Output the (x, y) coordinate of the center of the cell containing the given text.  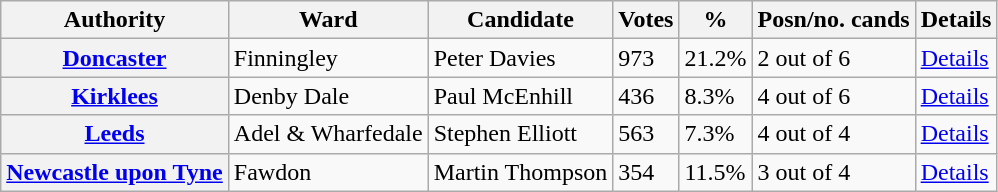
Peter Davies (520, 58)
8.3% (716, 96)
Doncaster (115, 58)
Adel & Wharfedale (328, 134)
2 out of 6 (834, 58)
973 (646, 58)
Posn/no. cands (834, 20)
Finningley (328, 58)
Denby Dale (328, 96)
Kirklees (115, 96)
Authority (115, 20)
436 (646, 96)
Newcastle upon Tyne (115, 172)
4 out of 4 (834, 134)
11.5% (716, 172)
Ward (328, 20)
7.3% (716, 134)
Votes (646, 20)
21.2% (716, 58)
Paul McEnhill (520, 96)
563 (646, 134)
Candidate (520, 20)
354 (646, 172)
4 out of 6 (834, 96)
Fawdon (328, 172)
Leeds (115, 134)
% (716, 20)
Martin Thompson (520, 172)
3 out of 4 (834, 172)
Stephen Elliott (520, 134)
